Return the [X, Y] coordinate for the center point of the cell that contains the specified text.  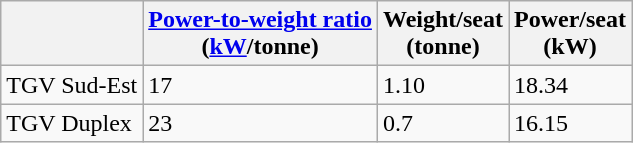
Weight/seat(tonne) [442, 34]
TGV Duplex [72, 123]
TGV Sud-Est [72, 85]
Power/seat(kW) [570, 34]
16.15 [570, 123]
17 [260, 85]
Power-to-weight ratio(kW/tonne) [260, 34]
0.7 [442, 123]
23 [260, 123]
1.10 [442, 85]
18.34 [570, 85]
